Pinpoint the cell where the given text exists, returning its (x, y) midpoint coordinate. 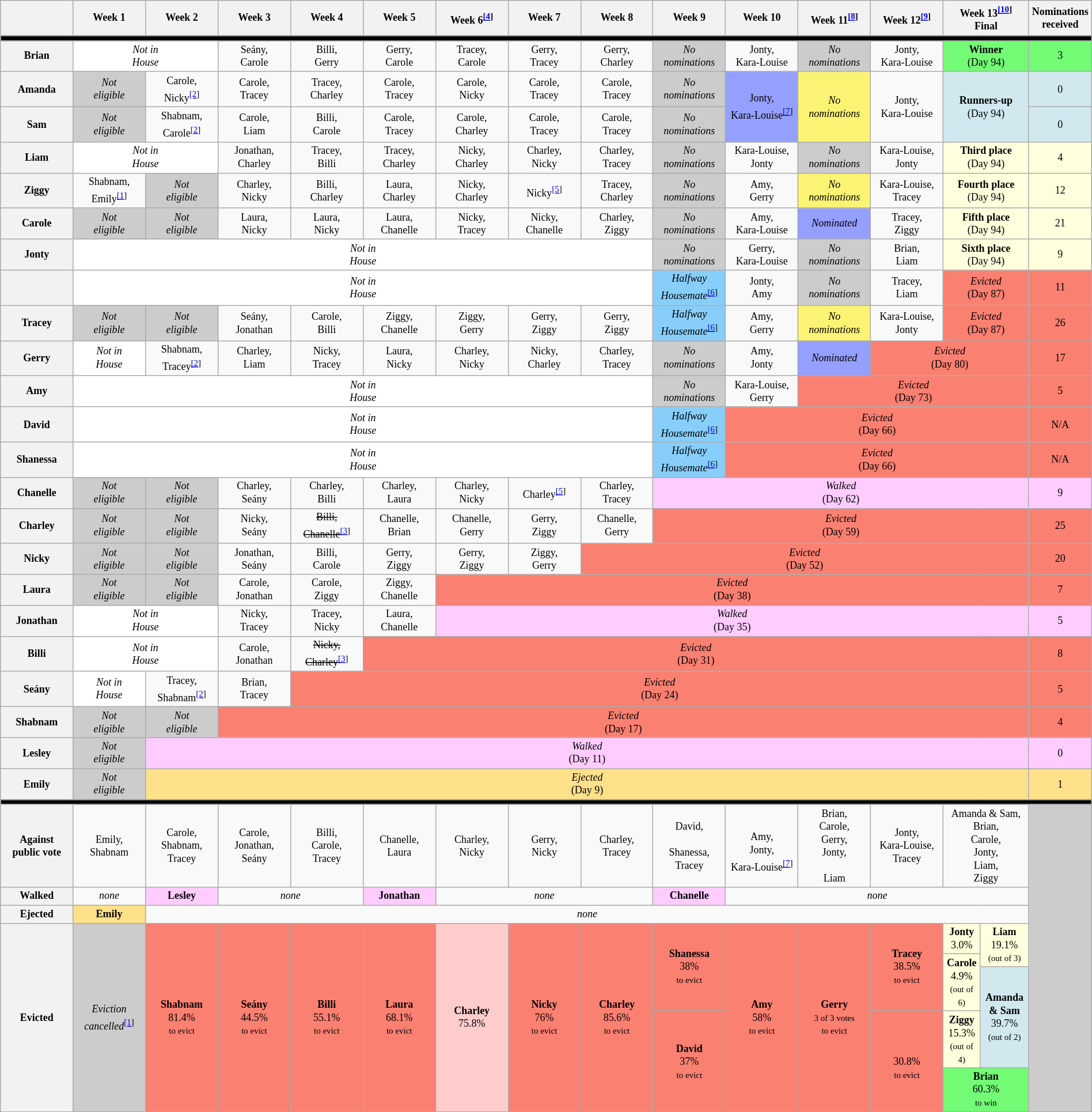
Charley,Seány (254, 493)
1 (1060, 784)
Ziggy15.3%(out of 4) (962, 1039)
Jonty (37, 255)
Winner(Day 94) (986, 56)
Week 2 (182, 18)
Gerry (37, 358)
Liam (37, 158)
21 (1060, 224)
Chanelle,Laura (399, 846)
Week 13[10]Final (986, 18)
David (37, 424)
26 (1060, 323)
Kara-Louise,Tracey (907, 190)
Evicted(Day 24) (659, 689)
8 (1060, 653)
Charley,Laura (399, 493)
Ziggy (37, 190)
Charley[5] (544, 493)
Billi (37, 653)
Seány,Carole (254, 56)
Liam19.1%(out of 3) (1004, 945)
Brian (37, 56)
Carole,Nicky[2] (182, 89)
David,Shanessa,Tracey (689, 846)
30.8%to evict (907, 1061)
Jonathan,Seány (254, 559)
Charley (37, 525)
20 (1060, 559)
Brian,Carole,Gerry,Jonty,Liam (835, 846)
Nicky,Charley[3] (327, 653)
Carole,Ziggy (327, 590)
Tracey,Carole (472, 56)
Amanda & Sam,Brian,Carole,Jonty,Liam,Ziggy (986, 846)
Billi55.1%to evict (327, 1018)
Laura,Charley (399, 190)
Carole,Nicky (472, 89)
Shabnam,Tracey[2] (182, 358)
Week 5 (399, 18)
Evicted(Day 59) (841, 525)
Fourth place(Day 94) (986, 190)
Gerry,Carole (399, 56)
Tracey,Billi (327, 158)
Amanda (37, 89)
Tracey38.5%to evict (907, 967)
Evicted(Day 52) (805, 559)
Gerry3 of 3 votesto evict (835, 1018)
Laura68.1%to evict (399, 1018)
Walked (37, 897)
Brian,Liam (907, 255)
Evicted(Day 31) (696, 653)
Charley,Liam (254, 358)
Walked(Day 62) (841, 493)
Amy,Kara-Louise (762, 224)
Nicky76%to evict (544, 1018)
Shabnam,Carole[2] (182, 124)
Evicted(Day 73) (913, 391)
Brian,Tracey (254, 689)
Jonty3.0% (962, 939)
Fifth place(Day 94) (986, 224)
Kara-Louise,Gerry (762, 391)
Carole4.9%(out of 6) (962, 983)
Shanessa38%to evict (689, 967)
Week 4 (327, 18)
David37%to evict (689, 1061)
Laura (37, 590)
Nicky,Chanelle (544, 224)
Sixth place(Day 94) (986, 255)
Carole,Liam (254, 124)
Amanda & Sam39.7%(out of 2) (1004, 1018)
Week 1 (109, 18)
Tracey,Nicky (327, 621)
Tracey,Shabnam[2] (182, 689)
Carole,Charley (472, 124)
Shabnam,Emily[1] (109, 190)
Week 6[4] (472, 18)
Jonty,Kara-Louise[7] (762, 107)
Third place(Day 94) (986, 158)
Charley,Billi (327, 493)
Amy,Jonty (762, 358)
Charley75.8% (472, 1018)
Week 11[8] (835, 18)
3 (1060, 56)
Shabnam81.4%to evict (182, 1018)
Charley,Ziggy (617, 224)
Week 3 (254, 18)
Ejected (37, 914)
Againstpublic vote (37, 846)
Billi,Carole,Tracey (327, 846)
Carole (37, 224)
Brian60.3%to win (986, 1090)
Nicky,Seány (254, 525)
Week 9 (689, 18)
Nicky[5] (544, 190)
Shanessa (37, 460)
Amy (37, 391)
Ejected(Day 9) (587, 784)
Week 12[9] (907, 18)
Shabnam (37, 723)
Sam (37, 124)
25 (1060, 525)
Nicky (37, 559)
Jonathan,Charley (254, 158)
Seány44.5%to evict (254, 1018)
7 (1060, 590)
Runners-up(Day 94) (986, 107)
Tracey (37, 323)
17 (1060, 358)
Billi,Gerry (327, 56)
Evicted(Day 38) (732, 590)
12 (1060, 190)
Emily,Shabnam (109, 846)
Jonty,Amy (762, 288)
Carole,Jonathan,Seány (254, 846)
Amy,Jonty,Kara-Louise[7] (762, 846)
11 (1060, 288)
Week 7 (544, 18)
Gerry,Tracey (544, 56)
Tracey,Ziggy (907, 224)
Carole,Shabnam,Tracey (182, 846)
Billi,Chanelle[3] (327, 525)
Week 10 (762, 18)
Jonty,Kara-Louise,Tracey (907, 846)
Evicted(Day 80) (950, 358)
Evicted (37, 1018)
Gerry,Nicky (544, 846)
Walked(Day 11) (587, 753)
Walked(Day 35) (732, 621)
Carole,Billi (327, 323)
Chanelle,Brian (399, 525)
Seány (37, 689)
Tracey,Liam (907, 288)
Week 8 (617, 18)
Gerry,Kara-Louise (762, 255)
Gerry,Charley (617, 56)
Eviction cancelled[1] (109, 1018)
Amy58%to evict (762, 1018)
Charley85.6%to evict (617, 1018)
Seány,Jonathan (254, 323)
Nominationsreceived (1060, 18)
Evicted(Day 17) (623, 723)
Billi,Charley (327, 190)
